Return the [x, y] coordinate for the center point of the cell that contains the specified text.  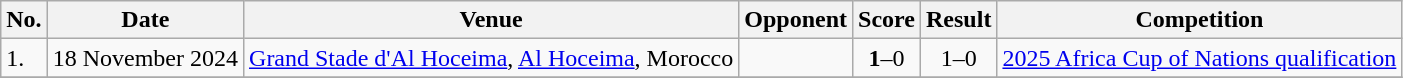
2025 Africa Cup of Nations qualification [1200, 58]
1. [24, 58]
Opponent [796, 20]
Score [887, 20]
Date [145, 20]
Venue [492, 20]
No. [24, 20]
Result [959, 20]
Competition [1200, 20]
Grand Stade d'Al Hoceima, Al Hoceima, Morocco [492, 58]
18 November 2024 [145, 58]
